Return (X, Y) of the center of cell containing provided text 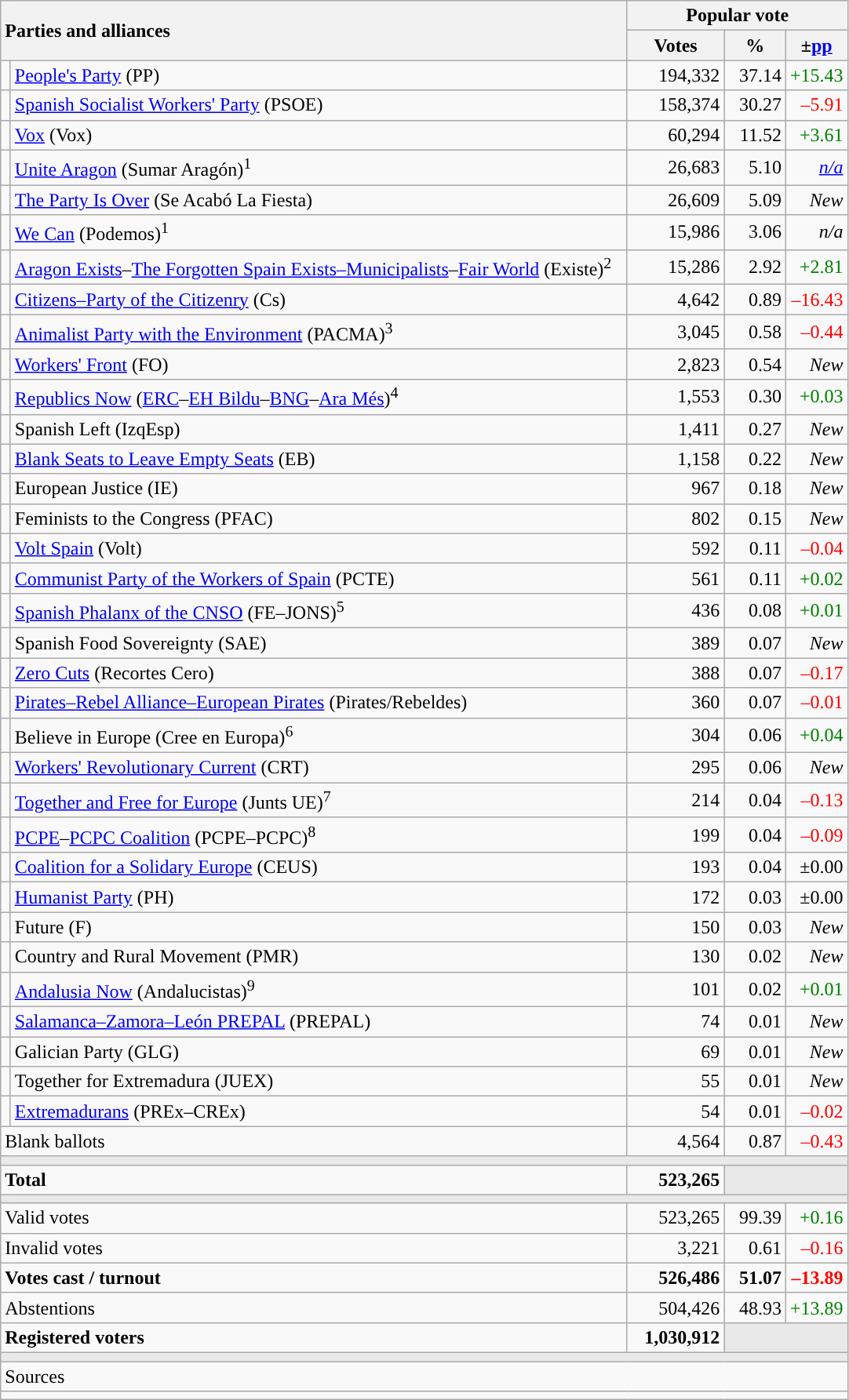
Humanist Party (PH) (319, 897)
Valid votes (314, 1218)
Invalid votes (314, 1248)
Blank Seats to Leave Empty Seats (EB) (319, 459)
526,486 (676, 1278)
PCPE–PCPC Coalition (PCPE–PCPC)8 (319, 835)
Volt Spain (Volt) (319, 548)
55 (676, 1082)
Workers' Front (FO) (319, 364)
26,683 (676, 168)
+0.16 (816, 1218)
0.08 (755, 610)
+2.81 (816, 267)
158,374 (676, 105)
Unite Aragon (Sumar Aragón)1 (319, 168)
172 (676, 897)
1,158 (676, 459)
–0.17 (816, 673)
0.87 (755, 1141)
130 (676, 957)
967 (676, 489)
3,221 (676, 1248)
0.15 (755, 518)
0.30 (755, 397)
Spanish Food Sovereignty (SAE) (319, 643)
1,030,912 (676, 1337)
4,564 (676, 1141)
Feminists to the Congress (PFAC) (319, 518)
388 (676, 673)
2,823 (676, 364)
0.22 (755, 459)
5.10 (755, 168)
Popular vote (738, 16)
0.18 (755, 489)
% (755, 45)
1,411 (676, 429)
504,426 (676, 1307)
60,294 (676, 135)
Galician Party (GLG) (319, 1052)
Republics Now (ERC–EH Bildu–BNG–Ara Més)4 (319, 397)
3.06 (755, 232)
Citizens–Party of the Citizenry (Cs) (319, 300)
74 (676, 1022)
0.89 (755, 300)
802 (676, 518)
Vox (Vox) (319, 135)
26,609 (676, 200)
101 (676, 990)
4,642 (676, 300)
1,553 (676, 397)
We Can (Podemos)1 (319, 232)
150 (676, 927)
Zero Cuts (Recortes Cero) (319, 673)
99.39 (755, 1218)
Sources (424, 1376)
–0.16 (816, 1248)
+0.03 (816, 397)
+0.04 (816, 736)
0.27 (755, 429)
5.09 (755, 200)
Salamanca–Zamora–León PREPAL (PREPAL) (319, 1022)
48.93 (755, 1307)
0.58 (755, 333)
30.27 (755, 105)
Spanish Socialist Workers' Party (PSOE) (319, 105)
European Justice (IE) (319, 489)
–5.91 (816, 105)
±pp (816, 45)
2.92 (755, 267)
Country and Rural Movement (PMR) (319, 957)
Coalition for a Solidary Europe (CEUS) (319, 867)
The Party Is Over (Se Acabó La Fiesta) (319, 200)
51.07 (755, 1278)
Total (314, 1180)
+3.61 (816, 135)
54 (676, 1111)
Together for Extremadura (JUEX) (319, 1082)
561 (676, 578)
Abstentions (314, 1307)
+15.43 (816, 75)
–0.43 (816, 1141)
Together and Free for Europe (Junts UE)7 (319, 800)
Spanish Phalanx of the CNSO (FE–JONS)5 (319, 610)
Animalist Party with the Environment (PACMA)3 (319, 333)
592 (676, 548)
Communist Party of the Workers of Spain (PCTE) (319, 578)
Votes cast / turnout (314, 1278)
–0.01 (816, 703)
194,332 (676, 75)
Pirates–Rebel Alliance–European Pirates (Pirates/Rebeldes) (319, 703)
Workers' Revolutionary Current (CRT) (319, 768)
360 (676, 703)
0.54 (755, 364)
436 (676, 610)
Extremadurans (PREx–CREx) (319, 1111)
Blank ballots (314, 1141)
199 (676, 835)
Spanish Left (IzqEsp) (319, 429)
3,045 (676, 333)
Believe in Europe (Cree en Europa)6 (319, 736)
–0.44 (816, 333)
69 (676, 1052)
–16.43 (816, 300)
37.14 (755, 75)
+13.89 (816, 1307)
–0.04 (816, 548)
Future (F) (319, 927)
389 (676, 643)
–13.89 (816, 1278)
295 (676, 768)
Parties and alliances (314, 31)
Andalusia Now (Andalucistas)9 (319, 990)
Registered voters (314, 1337)
15,986 (676, 232)
–0.13 (816, 800)
0.61 (755, 1248)
–0.09 (816, 835)
People's Party (PP) (319, 75)
304 (676, 736)
11.52 (755, 135)
–0.02 (816, 1111)
+0.02 (816, 578)
214 (676, 800)
193 (676, 867)
15,286 (676, 267)
Aragon Exists–The Forgotten Spain Exists–Municipalists–Fair World (Existe)2 (319, 267)
Votes (676, 45)
